Scan for the cell matching the given text and deliver its (x, y) coordinate at center. 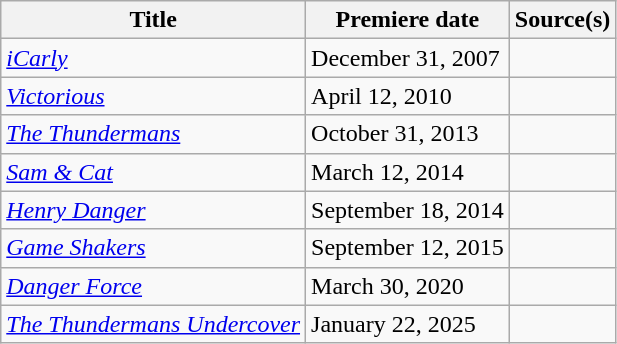
Sam & Cat (154, 172)
April 12, 2010 (408, 96)
Title (154, 20)
Danger Force (154, 286)
March 30, 2020 (408, 286)
January 22, 2025 (408, 324)
The Thundermans Undercover (154, 324)
Victorious (154, 96)
October 31, 2013 (408, 134)
March 12, 2014 (408, 172)
iCarly (154, 58)
Game Shakers (154, 248)
December 31, 2007 (408, 58)
The Thundermans (154, 134)
September 18, 2014 (408, 210)
September 12, 2015 (408, 248)
Premiere date (408, 20)
Source(s) (562, 20)
Henry Danger (154, 210)
